From the cell containing the given text, extract its center point as [x, y] coordinate. 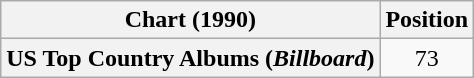
Position [427, 20]
Chart (1990) [190, 20]
73 [427, 58]
US Top Country Albums (Billboard) [190, 58]
